Extract the [x, y] coordinate from the center of the cell holding the provided text.  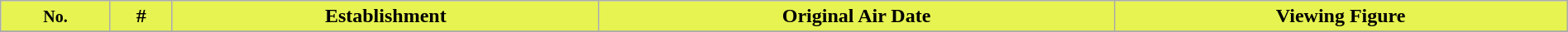
Viewing Figure [1341, 16]
Original Air Date [857, 16]
# [141, 16]
Establishment [385, 16]
No. [55, 16]
